Pinpoint the cell where the given text exists, returning its (x, y) midpoint coordinate. 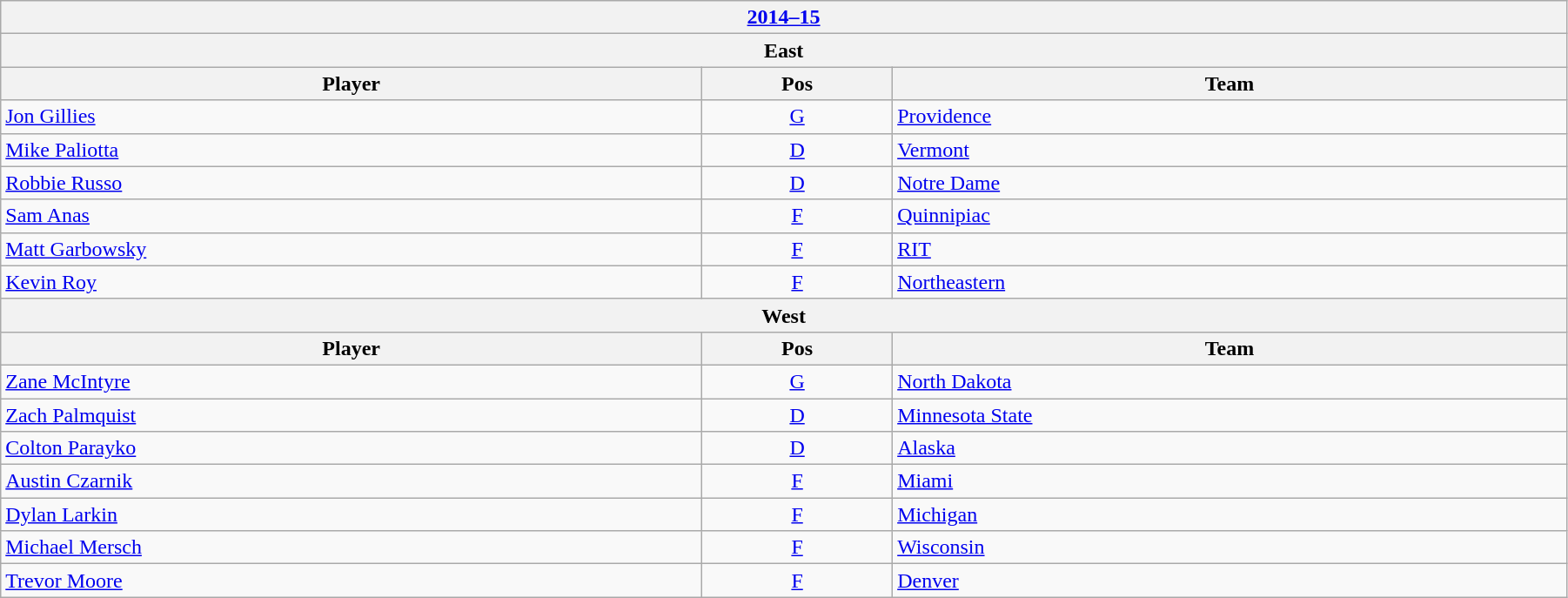
Michigan (1230, 514)
Robbie Russo (352, 183)
Matt Garbowsky (352, 249)
2014–15 (784, 17)
Minnesota State (1230, 415)
Alaska (1230, 448)
Austin Czarnik (352, 481)
Trevor Moore (352, 581)
Mike Paliotta (352, 150)
Sam Anas (352, 216)
Denver (1230, 581)
Notre Dame (1230, 183)
Quinnipiac (1230, 216)
Northeastern (1230, 282)
Zane McIntyre (352, 381)
Vermont (1230, 150)
East (784, 50)
Miami (1230, 481)
Kevin Roy (352, 282)
RIT (1230, 249)
Providence (1230, 117)
North Dakota (1230, 381)
West (784, 315)
Wisconsin (1230, 548)
Zach Palmquist (352, 415)
Dylan Larkin (352, 514)
Michael Mersch (352, 548)
Jon Gillies (352, 117)
Colton Parayko (352, 448)
